Capture the cell that displays the provided text and extract its [x, y] central coordinate. 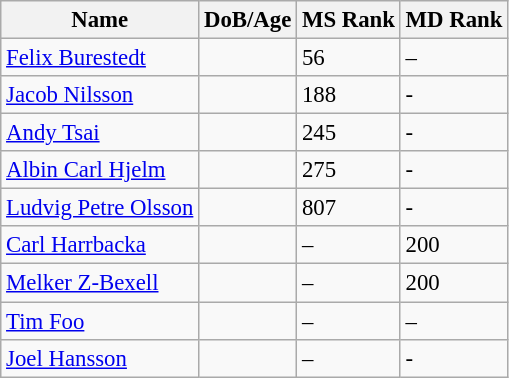
Carl Harrbacka [100, 245]
245 [349, 133]
Ludvig Petre Olsson [100, 208]
Joel Hansson [100, 358]
DoB/Age [248, 20]
188 [349, 95]
Felix Burestedt [100, 58]
Tim Foo [100, 321]
Jacob Nilsson [100, 95]
Andy Tsai [100, 133]
56 [349, 58]
275 [349, 170]
MD Rank [454, 20]
MS Rank [349, 20]
807 [349, 208]
Melker Z-Bexell [100, 283]
Albin Carl Hjelm [100, 170]
Name [100, 20]
